For the text-containing cell, return its midpoint in (X, Y) coordinate format. 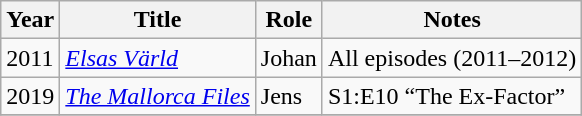
Year (30, 20)
Elsas Värld (158, 58)
2011 (30, 58)
The Mallorca Files (158, 96)
Role (288, 20)
Notes (452, 20)
Title (158, 20)
2019 (30, 96)
All episodes (2011–2012) (452, 58)
S1:E10 “The Ex-Factor” (452, 96)
Johan (288, 58)
Jens (288, 96)
